Extract the [X, Y] coordinate from the center of the cell holding the provided text.  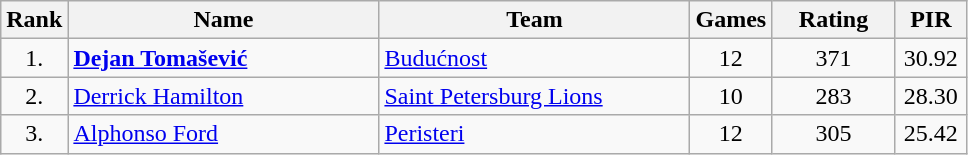
Dejan Tomašević [224, 58]
30.92 [930, 58]
1. [34, 58]
Rating [834, 20]
2. [34, 96]
3. [34, 134]
Alphonso Ford [224, 134]
371 [834, 58]
PIR [930, 20]
28.30 [930, 96]
Team [534, 20]
Name [224, 20]
10 [731, 96]
Derrick Hamilton [224, 96]
Peristeri [534, 134]
Saint Petersburg Lions [534, 96]
Budućnost [534, 58]
Games [731, 20]
283 [834, 96]
Rank [34, 20]
305 [834, 134]
25.42 [930, 134]
